Output the (x, y) coordinate of the center of the cell containing the given text.  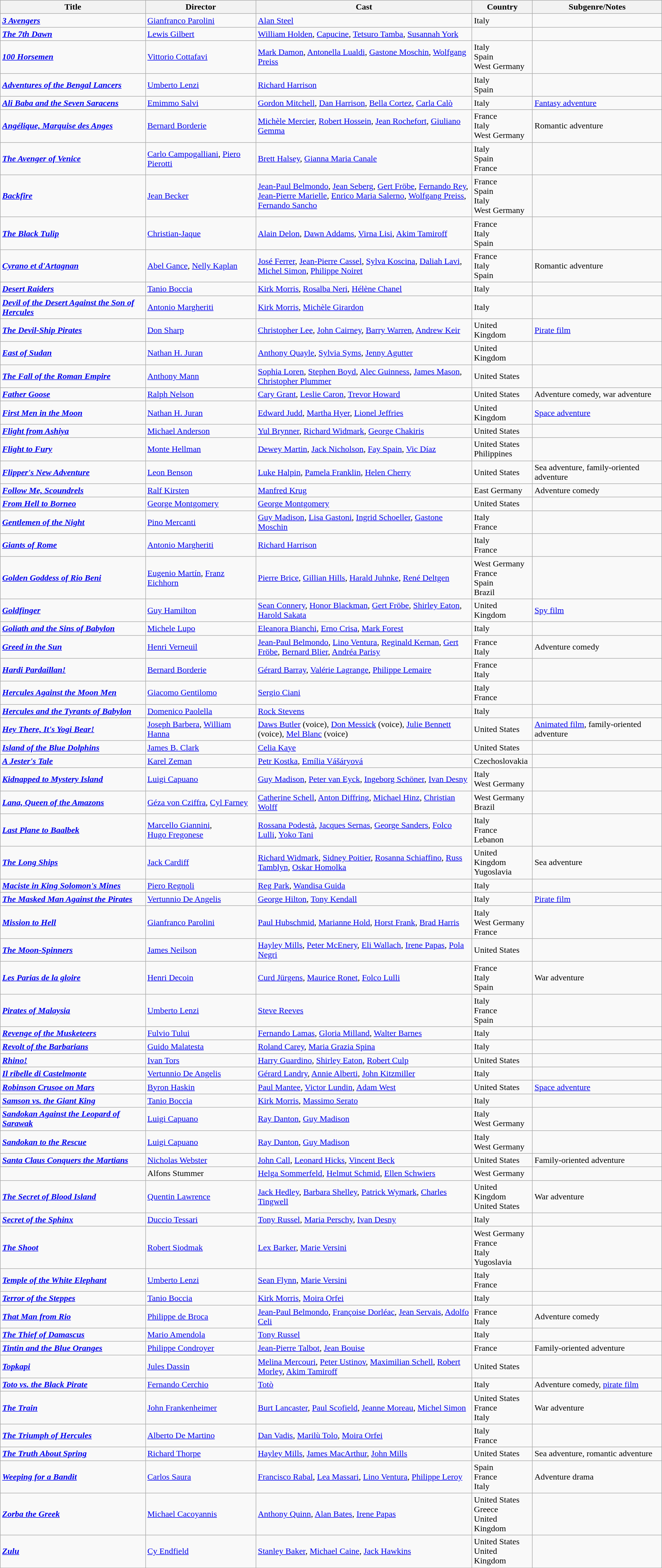
Pirates of Malaysia (73, 1010)
Revolt of the Barbarians (73, 1047)
Piero Regnoli (201, 886)
Paul Hubschmid, Marianne Hold, Horst Frank, Brad Harris (364, 922)
Ralf Kirsten (201, 490)
Title (73, 7)
Dan Vadis, Marilù Tolo, Moira Orfei (364, 1436)
The Black Tulip (73, 233)
That Man from Rio (73, 1316)
The Masked Man Against the Pirates (73, 899)
Kidnapped to Mystery Island (73, 779)
Adventure comedy, war adventure (597, 394)
Domenico Paolella (201, 711)
Zulu (73, 1551)
Dewey Martin, Jack Nicholson, Fay Spain, Vic Díaz (364, 449)
Island of the Blue Dolphins (73, 748)
Manfred Krug (364, 490)
The Triumph of Hercules (73, 1436)
Melina Mercouri, Peter Ustinov, Maximilian Schell, Robert Morley, Akim Tamiroff (364, 1366)
Adventure comedy, pirate film (597, 1385)
Zorba the Greek (73, 1514)
Jean-Paul Belmondo, Françoise Dorléac, Jean Servais, Adolfo Celi (364, 1316)
United StatesPhilippines (502, 449)
ItalyWest GermanyFrance (502, 922)
Father Goose (73, 394)
Sean Flynn, Marie Versini (364, 1280)
William Holden, Capucine, Tetsuro Tamba, Susannah York (364, 34)
Maciste in King Solomon's Mines (73, 886)
John Call, Leonard Hicks, Vincent Beck (364, 1160)
Backfire (73, 196)
Daws Butler (voice), Don Messick (voice), Julie Bennett (voice), Mel Blanc (voice) (364, 730)
Golden Goddess of Rio Beni (73, 577)
Sean Connery, Honor Blackman, Gert Fröbe, Shirley Eaton, Harold Sakata (364, 610)
Flipper's New Adventure (73, 472)
Jean-Paul Belmondo, Jean Seberg, Gert Fröbe, Fernando Rey, Jean-Pierre Marielle, Enrico Maria Salerno, Wolfgang Preiss, Fernando Sancho (364, 196)
Desert Raiders (73, 289)
The Fall of the Roman Empire (73, 376)
Adventure drama (597, 1477)
Hayley Mills, James MacArthur, John Mills (364, 1454)
Edward Judd, Martha Hyer, Lionel Jeffries (364, 413)
Christopher Lee, John Cairney, Barry Warren, Andrew Keir (364, 330)
The 7th Dawn (73, 34)
Gordon Mitchell, Dan Harrison, Bella Cortez, Carla Calò (364, 103)
West GermanyFranceItalyYugoslavia (502, 1247)
Ralph Nelson (201, 394)
Jean-Paul Belmondo, Lino Ventura, Reginald Kernan, Gert Fröbe, Bernard Blier, Andréa Parisy (364, 647)
Czechoslovakia (502, 761)
Hayley Mills, Peter McEnery, Eli Wallach, Irene Papas, Pola Negri (364, 950)
West Germany (502, 1174)
United StatesGreeceUnited Kingdom (502, 1514)
Anthony Quinn, Alan Bates, Irene Papas (364, 1514)
Eleanora Bianchi, Erno Crisa, Mark Forest (364, 628)
Goliath and the Sins of Babylon (73, 628)
Flight from Ashiya (73, 431)
The Long Ships (73, 863)
Jean-Pierre Talbot, Jean Bouise (364, 1348)
100 Horsemen (73, 57)
Michele Lupo (201, 628)
Giacomo Gentilomo (201, 693)
Sophia Loren, Stephen Boyd, Alec Guinness, James Mason, Christopher Plummer (364, 376)
The Truth About Spring (73, 1454)
Duccio Tessari (201, 1220)
Emimmo Salvi (201, 103)
Flight to Fury (73, 449)
Guy Madison, Lisa Gastoni, Ingrid Schoeller, Gastone Moschin (364, 522)
James Neilson (201, 950)
Alain Delon, Dawn Addams, Virna Lisi, Akim Tamiroff (364, 233)
Abel Gance, Nelly Kaplan (201, 266)
Sandokan to the Rescue (73, 1142)
Director (201, 7)
Carlo Campogalliani, Piero Pierotti (201, 158)
Paul Mantee, Victor Lundin, Adam West (364, 1087)
Yul Brynner, Richard Widmark, George Chakiris (364, 431)
José Ferrer, Jean-Pierre Cassel, Sylva Koscina, Daliah Lavi, Michel Simon, Philippe Noiret (364, 266)
Helga Sommerfeld, Helmut Schmid, Ellen Schwiers (364, 1174)
Jean Becker (201, 196)
Leon Benson (201, 472)
Weeping for a Bandit (73, 1477)
Animated film, family-oriented adventure (597, 730)
Hercules and the Tyrants of Babylon (73, 711)
The Devil-Ship Pirates (73, 330)
Greed in the Sun (73, 647)
Carlos Saura (201, 1477)
East of Sudan (73, 353)
United KingdomYugoslavia (502, 863)
Tintin and the Blue Oranges (73, 1348)
Cary Grant, Leslie Caron, Trevor Howard (364, 394)
Sea adventure, romantic adventure (597, 1454)
Kirk Morris, Moira Orfei (364, 1298)
Kirk Morris, Massimo Serato (364, 1101)
Robert Siodmak (201, 1247)
Michèle Mercier, Robert Hossein, Jean Rochefort, Giuliano Gemma (364, 126)
Celia Kaye (364, 748)
Anthony Quayle, Sylvia Syms, Jenny Agutter (364, 353)
Rock Stevens (364, 711)
Devil of the Desert Against the Son of Hercules (73, 307)
Ivan Tors (201, 1060)
Spy film (597, 610)
Samson vs. the Giant King (73, 1101)
Reg Park, Wandisa Guida (364, 886)
Sea adventure (597, 863)
Temple of the White Elephant (73, 1280)
Goldfinger (73, 610)
Angélique, Marquise des Anges (73, 126)
Fernando Lamas, Gloria Milland, Walter Barnes (364, 1033)
Alfons Stummer (201, 1174)
Nicholas Webster (201, 1160)
John Frankenheimer (201, 1408)
Anthony Mann (201, 376)
Henri Verneuil (201, 647)
Alberto De Martino (201, 1436)
Géza von Cziffra, Cyl Farney (201, 802)
Mario Amendola (201, 1335)
Curd Jürgens, Maurice Ronet, Folco Lulli (364, 978)
A Jester's Tale (73, 761)
Sandokan Against the Leopard of Sarawak (73, 1119)
Gérard Barray, Valérie Lagrange, Philippe Lemaire (364, 670)
Michael Anderson (201, 431)
Vittorio Cottafavi (201, 57)
Ali Baba and the Seven Saracens (73, 103)
Hercules Against the Moon Men (73, 693)
East Germany (502, 490)
Michael Cacoyannis (201, 1514)
Jack Cardiff (201, 863)
SpainFranceItaly (502, 1477)
Sea adventure, family-oriented adventure (597, 472)
Jack Hedley, Barbara Shelley, Patrick Wymark, Charles Tingwell (364, 1197)
Il ribelle di Castelmonte (73, 1074)
Luke Halpin, Pamela Franklin, Helen Cherry (364, 472)
Gérard Landry, Annie Alberti, John Kitzmiller (364, 1074)
Cyrano et d'Artagnan (73, 266)
Totò (364, 1385)
Henri Decoin (201, 978)
Revenge of the Musketeers (73, 1033)
Petr Kostka, Emília Vášáryová (364, 761)
3 Avengers (73, 21)
Philippe Condroyer (201, 1348)
Tony Russel, Maria Perschy, Ivan Desny (364, 1220)
Philippe de Broca (201, 1316)
Topkapi (73, 1366)
Fantasy adventure (597, 103)
The Avenger of Venice (73, 158)
First Men in the Moon (73, 413)
Monte Hellman (201, 449)
France (502, 1348)
United StatesFranceItaly (502, 1408)
FranceSpainItalyWest Germany (502, 196)
Catherine Schell, Anton Diffring, Michael Hinz, Christian Wolff (364, 802)
Guido Malatesta (201, 1047)
Hey There, It's Yogi Bear! (73, 730)
Quentin Lawrence (201, 1197)
Les Parias de la gloire (73, 978)
Lewis Gilbert (201, 34)
Eugenio Martín, Franz Eichhorn (201, 577)
Jules Dassin (201, 1366)
Santa Claus Conquers the Martians (73, 1160)
ItalyFranceLebanon (502, 830)
Fernando Cerchio (201, 1385)
Tony Russel (364, 1335)
Follow Me, Scoundrels (73, 490)
Fulvio Tului (201, 1033)
Sergio Ciani (364, 693)
Lex Barker, Marie Versini (364, 1247)
Guy Hamilton (201, 610)
Lana, Queen of the Amazons (73, 802)
Mission to Hell (73, 922)
Kirk Morris, Michèle Girardon (364, 307)
ItalySpain (502, 85)
The Moon-Spinners (73, 950)
James B. Clark (201, 748)
Toto vs. the Black Pirate (73, 1385)
Don Sharp (201, 330)
Hardi Pardaillan! (73, 670)
Rhino! (73, 1060)
From Hell to Borneo (73, 504)
Subgenre/Notes (597, 7)
Marcello Giannini,Hugo Fregonese (201, 830)
George Hilton, Tony Kendall (364, 899)
Brett Halsey, Gianna Maria Canale (364, 158)
West GermanyBrazil (502, 802)
Mark Damon, Antonella Lualdi, Gastone Moschin, Wolfgang Preiss (364, 57)
United StatesUnited Kingdom (502, 1551)
West GermanyFranceSpainBrazil (502, 577)
FranceItalyWest Germany (502, 126)
Gentlemen of the Night (73, 522)
The Thief of Damascus (73, 1335)
Pino Mercanti (201, 522)
ItalyFranceSpain (502, 1010)
Adventures of the Bengal Lancers (73, 85)
Francisco Rabal, Lea Massari, Lino Ventura, Philippe Leroy (364, 1477)
Cy Endfield (201, 1551)
Terror of the Steppes (73, 1298)
Christian-Jaque (201, 233)
Stanley Baker, Michael Caine, Jack Hawkins (364, 1551)
Richard Thorpe (201, 1454)
Giants of Rome (73, 545)
Burt Lancaster, Paul Scofield, Jeanne Moreau, Michel Simon (364, 1408)
Roland Carey, Maria Grazia Spina (364, 1047)
Rossana Podestà, Jacques Sernas, George Sanders, Folco Lulli, Yoko Tani (364, 830)
The Shoot (73, 1247)
Richard Widmark, Sidney Poitier, Rosanna Schiaffino, Russ Tamblyn, Oskar Homolka (364, 863)
Harry Guardino, Shirley Eaton, Robert Culp (364, 1060)
Guy Madison, Peter van Eyck, Ingeborg Schöner, Ivan Desny (364, 779)
Cast (364, 7)
The Train (73, 1408)
Country (502, 7)
Karel Zeman (201, 761)
ItalySpainWest Germany (502, 57)
Last Plane to Baalbek (73, 830)
Secret of the Sphinx (73, 1220)
Byron Haskin (201, 1087)
Pierre Brice, Gillian Hills, Harald Juhnke, René Deltgen (364, 577)
United KingdomUnited States (502, 1197)
The Secret of Blood Island (73, 1197)
Kirk Morris, Rosalba Neri, Hélène Chanel (364, 289)
Alan Steel (364, 21)
ItalySpainFrance (502, 158)
Joseph Barbera, William Hanna (201, 730)
Steve Reeves (364, 1010)
Robinson Crusoe on Mars (73, 1087)
